Find where the given text appears and provide that cell's center as [x, y] coordinate. 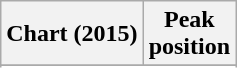
Chart (2015) [72, 34]
Peakposition [189, 34]
